From the cell containing the given text, extract its center point as [X, Y] coordinate. 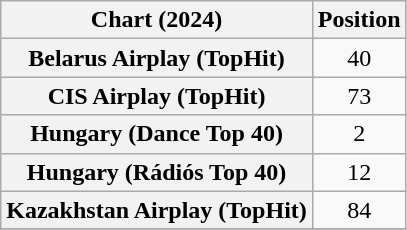
Kazakhstan Airplay (TopHit) [157, 210]
84 [359, 210]
2 [359, 134]
CIS Airplay (TopHit) [157, 96]
12 [359, 172]
Chart (2024) [157, 20]
Hungary (Rádiós Top 40) [157, 172]
Belarus Airplay (TopHit) [157, 58]
40 [359, 58]
73 [359, 96]
Hungary (Dance Top 40) [157, 134]
Position [359, 20]
